For the text-containing cell, return its midpoint in (x, y) coordinate format. 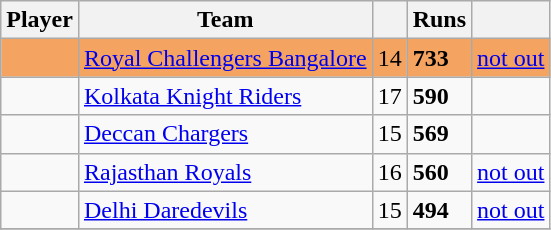
494 (439, 210)
Rajasthan Royals (225, 172)
Delhi Daredevils (225, 210)
733 (439, 58)
Deccan Chargers (225, 134)
Player (40, 20)
17 (390, 96)
Royal Challengers Bangalore (225, 58)
Team (225, 20)
560 (439, 172)
Runs (439, 20)
Kolkata Knight Riders (225, 96)
16 (390, 172)
590 (439, 96)
569 (439, 134)
14 (390, 58)
